Return the (x, y) coordinate for the center point of the cell that contains the specified text.  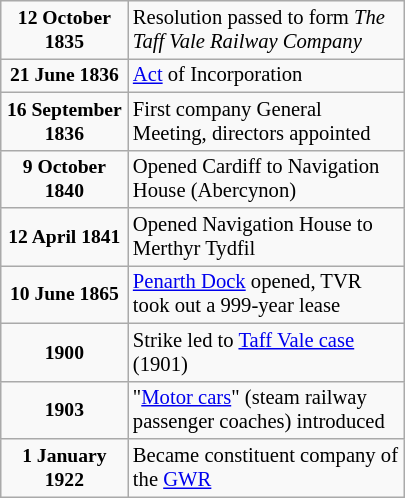
Opened Navigation House to Merthyr Tydfil (266, 237)
12 October 1835 (64, 29)
10 June 1865 (64, 294)
Strike led to Taff Vale case (1901) (266, 352)
12 April 1841 (64, 237)
9 October 1840 (64, 179)
1900 (64, 352)
1 January 1922 (64, 467)
Penarth Dock opened, TVR took out a 999-year lease (266, 294)
Act of Incorporation (266, 75)
Became constituent company of the GWR (266, 467)
21 June 1836 (64, 75)
Opened Cardiff to Navigation House (Abercynon) (266, 179)
Resolution passed to form The Taff Vale Railway Company (266, 29)
"Motor cars" (steam railway passenger coaches) introduced (266, 410)
First company General Meeting, directors appointed (266, 121)
1903 (64, 410)
16 September 1836 (64, 121)
